Identify which cell holds the provided text, then report its (X, Y) central coordinate. 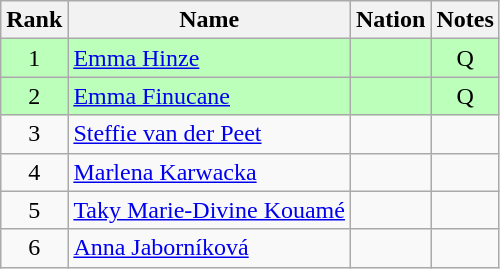
4 (34, 172)
1 (34, 58)
Steffie van der Peet (210, 134)
Nation (390, 20)
3 (34, 134)
Emma Hinze (210, 58)
Taky Marie-Divine Kouamé (210, 210)
Emma Finucane (210, 96)
Marlena Karwacka (210, 172)
5 (34, 210)
Anna Jaborníková (210, 248)
2 (34, 96)
6 (34, 248)
Notes (465, 20)
Rank (34, 20)
Name (210, 20)
